Return the [X, Y] coordinate for the center point of the cell that contains the specified text.  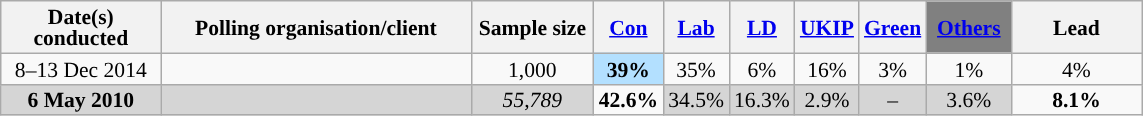
2.9% [827, 100]
Others [968, 27]
6 May 2010 [81, 100]
16% [827, 68]
35% [696, 68]
16.3% [762, 100]
8–13 Dec 2014 [81, 68]
Date(s)conducted [81, 27]
Polling organisation/client [316, 27]
8.1% [1076, 100]
1,000 [532, 68]
6% [762, 68]
55,789 [532, 100]
4% [1076, 68]
Lab [696, 27]
Con [628, 27]
42.6% [628, 100]
LD [762, 27]
UKIP [827, 27]
3.6% [968, 100]
– [892, 100]
39% [628, 68]
Lead [1076, 27]
34.5% [696, 100]
Green [892, 27]
1% [968, 68]
3% [892, 68]
Sample size [532, 27]
